Extract the (x, y) coordinate from the center of the cell holding the provided text.  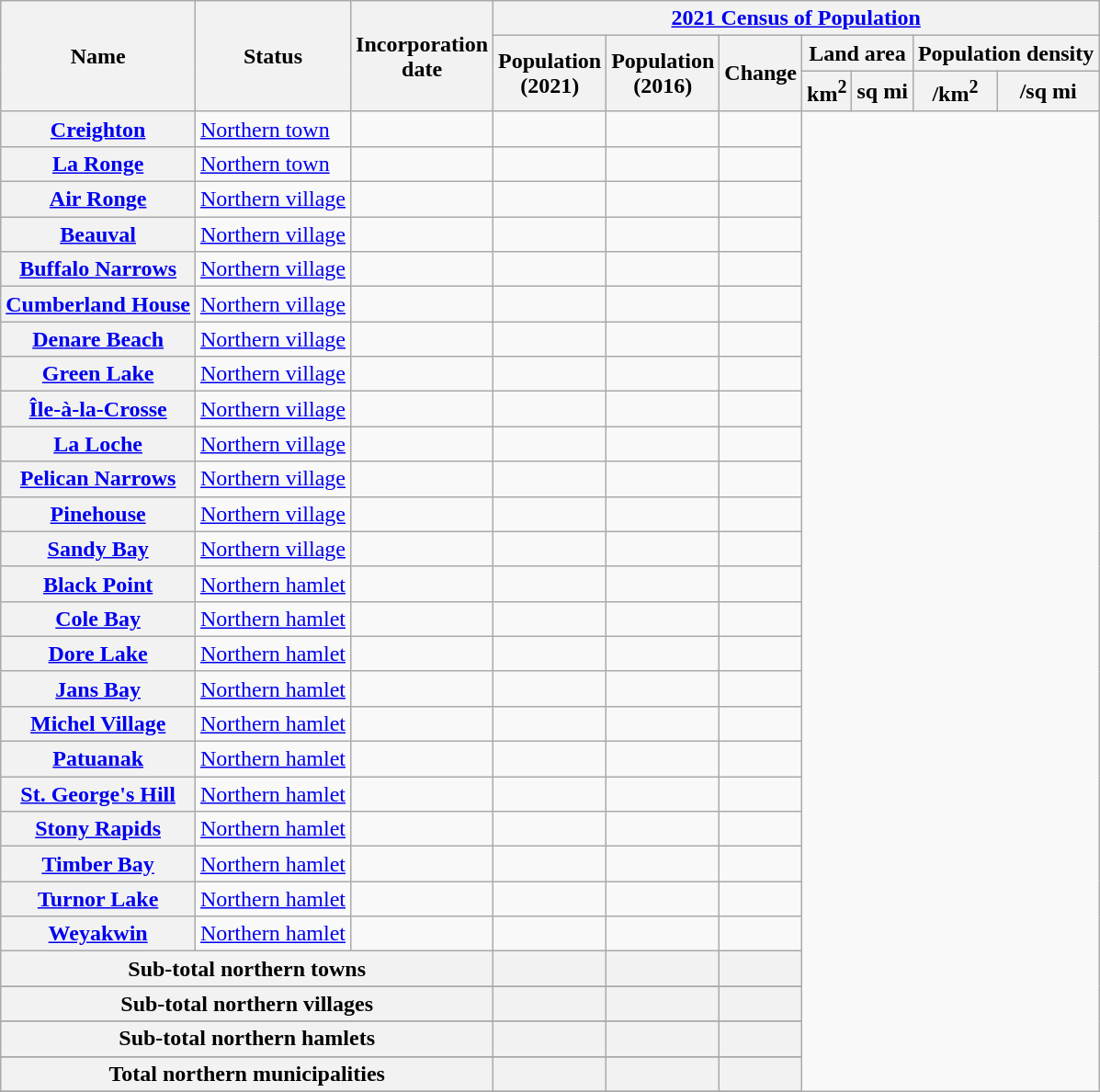
Turnor Lake (98, 899)
km2 (827, 92)
Weyakwin (98, 934)
2021 Census of Population (796, 18)
Population(2016) (663, 74)
La Loche (98, 444)
Patuanak (98, 759)
Black Point (98, 584)
Status (274, 57)
Sub-total northern towns (247, 969)
Pelican Narrows (98, 479)
Total northern municipalities (247, 1074)
/km2 (955, 92)
Cumberland House (98, 304)
Dore Lake (98, 654)
Michel Village (98, 723)
Sub-total northern villages (247, 1004)
Stony Rapids (98, 829)
Sandy Bay (98, 549)
Île-à-la-Crosse (98, 409)
Name (98, 57)
Population(2021) (550, 74)
Sub-total northern hamlets (247, 1039)
Green Lake (98, 374)
Timber Bay (98, 864)
Beauval (98, 234)
St. George's Hill (98, 794)
Change (761, 74)
Incorporationdate (423, 57)
Pinehouse (98, 514)
Jans Bay (98, 688)
La Ronge (98, 164)
Air Ronge (98, 199)
Cole Bay (98, 619)
Creighton (98, 129)
Buffalo Narrows (98, 269)
Land area (858, 53)
/sq mi (1049, 92)
Denare Beach (98, 339)
sq mi (882, 92)
Population density (1005, 53)
